Capture the cell that displays the provided text and extract its (X, Y) central coordinate. 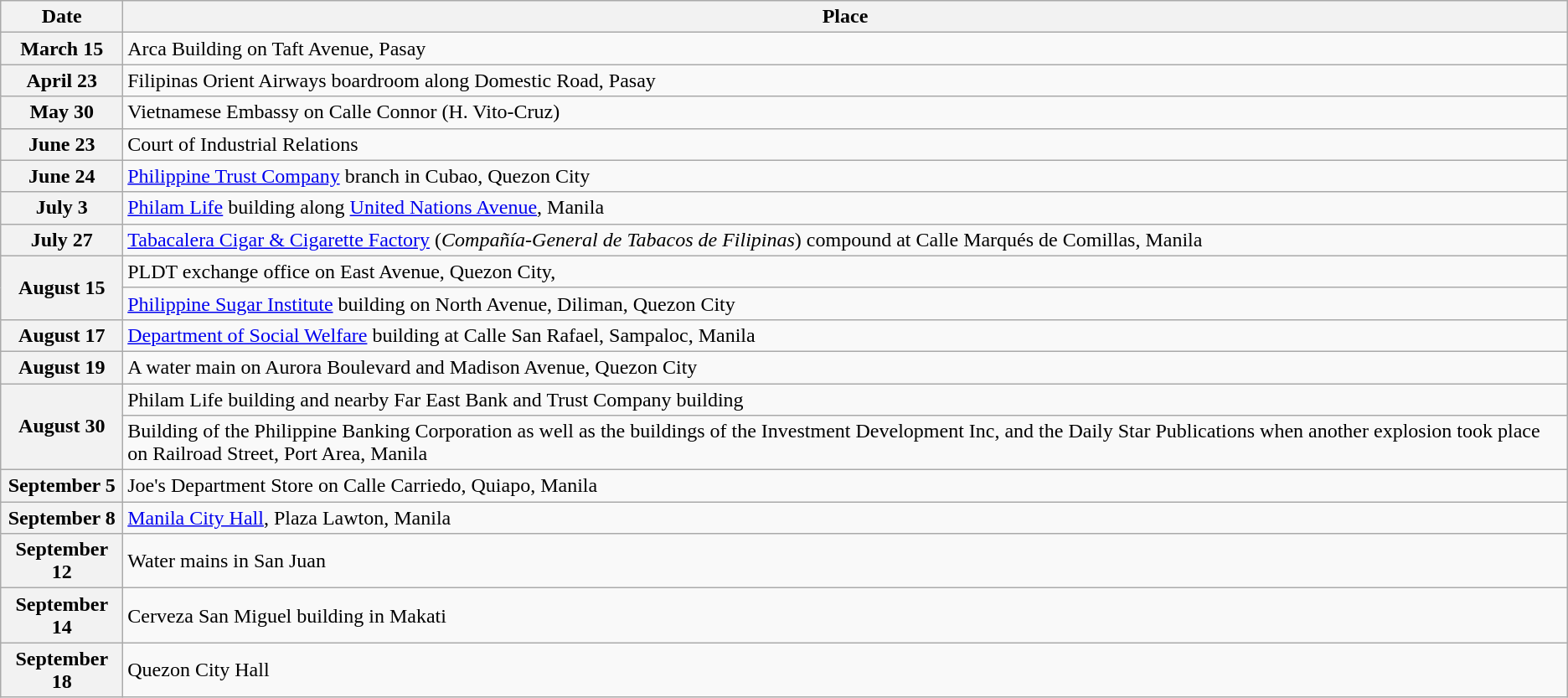
Cerveza San Miguel building in Makati (846, 615)
Filipinas Orient Airways boardroom along Domestic Road, Pasay (846, 80)
September 8 (62, 518)
August 15 (62, 287)
June 24 (62, 176)
Water mains in San Juan (846, 561)
September 12 (62, 561)
August 19 (62, 367)
Date (62, 17)
September 14 (62, 615)
May 30 (62, 112)
July 27 (62, 240)
April 23 (62, 80)
PLDT exchange office on East Avenue, Quezon City, (846, 271)
Philam Life building along United Nations Avenue, Manila (846, 208)
Place (846, 17)
July 3 (62, 208)
Department of Social Welfare building at Calle San Rafael, Sampaloc, Manila (846, 335)
Manila City Hall, Plaza Lawton, Manila (846, 518)
Tabacalera Cigar & Cigarette Factory (Compañía-General de Tabacos de Filipinas) compound at Calle Marqués de Comillas, Manila (846, 240)
Arca Building on Taft Avenue, Pasay (846, 49)
September 5 (62, 486)
Joe's Department Store on Calle Carriedo, Quiapo, Manila (846, 486)
A water main on Aurora Boulevard and Madison Avenue, Quezon City (846, 367)
September 18 (62, 670)
August 30 (62, 427)
Philam Life building and nearby Far East Bank and Trust Company building (846, 400)
Quezon City Hall (846, 670)
Court of Industrial Relations (846, 144)
Vietnamese Embassy on Calle Connor (H. Vito-Cruz) (846, 112)
Philippine Sugar Institute building on North Avenue, Diliman, Quezon City (846, 303)
August 17 (62, 335)
Philippine Trust Company branch in Cubao, Quezon City (846, 176)
June 23 (62, 144)
March 15 (62, 49)
